Identify which cell holds the provided text, then report its (X, Y) central coordinate. 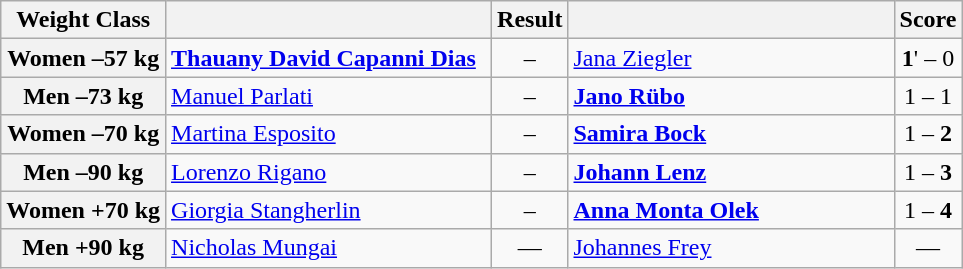
Men +90 kg (84, 248)
Thauany David Capanni Dias (329, 58)
1 – 3 (928, 172)
Nicholas Mungai (329, 248)
Manuel Parlati (329, 96)
Johannes Frey (731, 248)
Women +70 kg (84, 210)
Samira Bock (731, 134)
Score (928, 20)
1 – 2 (928, 134)
Weight Class (84, 20)
1 – 1 (928, 96)
Women –70 kg (84, 134)
Jano Rübo (731, 96)
Jana Ziegler (731, 58)
Johann Lenz (731, 172)
Anna Monta Olek (731, 210)
Result (530, 20)
Men –73 kg (84, 96)
Women –57 kg (84, 58)
Martina Esposito (329, 134)
Men –90 kg (84, 172)
1' – 0 (928, 58)
Lorenzo Rigano (329, 172)
Giorgia Stangherlin (329, 210)
1 – 4 (928, 210)
